Detect which cell encompasses the target text, then output its [x, y] center coordinate. 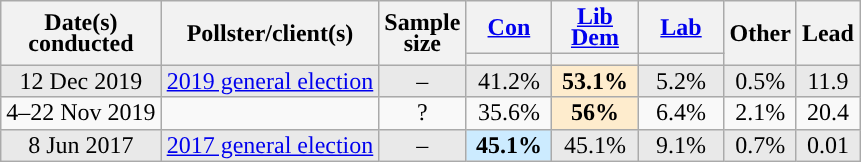
0.7% [760, 145]
9.1% [681, 145]
12 Dec 2019 [81, 81]
0.5% [760, 81]
Pollster/client(s) [270, 33]
Date(s)conducted [81, 33]
6.4% [681, 113]
56% [595, 113]
? [422, 113]
Lab [681, 28]
Other [760, 33]
2.1% [760, 113]
0.01 [828, 145]
11.9 [828, 81]
35.6% [509, 113]
8 Jun 2017 [81, 145]
Lead [828, 33]
2019 general election [270, 81]
5.2% [681, 81]
53.1% [595, 81]
2017 general election [270, 145]
Con [509, 28]
4–22 Nov 2019 [81, 113]
41.2% [509, 81]
Lib Dem [595, 28]
Samplesize [422, 33]
20.4 [828, 113]
